Search for the cell housing the specified text and yield its [X, Y] center coordinate. 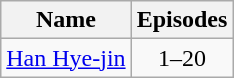
1–20 [182, 58]
Name [66, 20]
Episodes [182, 20]
Han Hye-jin [66, 58]
